Detect which cell encompasses the target text, then output its (X, Y) center coordinate. 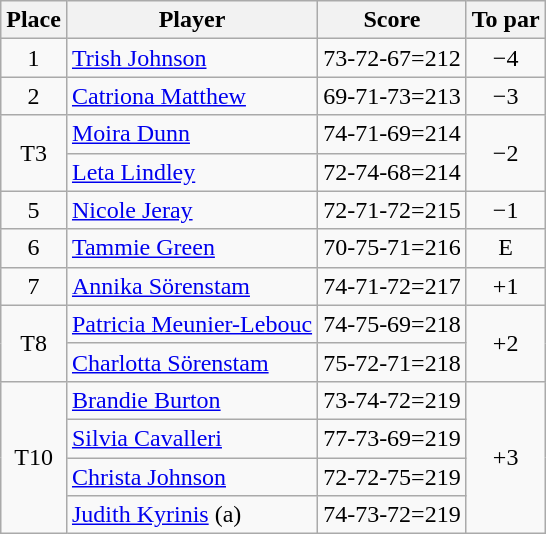
To par (506, 20)
1 (34, 58)
7 (34, 286)
Catriona Matthew (192, 96)
74-75-69=218 (392, 324)
74-73-72=219 (392, 515)
72-72-75=219 (392, 477)
70-75-71=216 (392, 248)
+1 (506, 286)
Trish Johnson (192, 58)
75-72-71=218 (392, 362)
T10 (34, 457)
5 (34, 210)
Moira Dunn (192, 134)
73-74-72=219 (392, 400)
T8 (34, 343)
72-71-72=215 (392, 210)
Silvia Cavalleri (192, 438)
74-71-72=217 (392, 286)
Charlotta Sörenstam (192, 362)
Judith Kyrinis (a) (192, 515)
T3 (34, 153)
Tammie Green (192, 248)
Score (392, 20)
73-72-67=212 (392, 58)
−3 (506, 96)
+2 (506, 343)
−1 (506, 210)
Leta Lindley (192, 172)
69-71-73=213 (392, 96)
Player (192, 20)
+3 (506, 457)
6 (34, 248)
Place (34, 20)
Nicole Jeray (192, 210)
−2 (506, 153)
72-74-68=214 (392, 172)
77-73-69=219 (392, 438)
Patricia Meunier-Lebouc (192, 324)
Christa Johnson (192, 477)
2 (34, 96)
E (506, 248)
−4 (506, 58)
Annika Sörenstam (192, 286)
74-71-69=214 (392, 134)
Brandie Burton (192, 400)
